From the cell containing the given text, extract its center point as [x, y] coordinate. 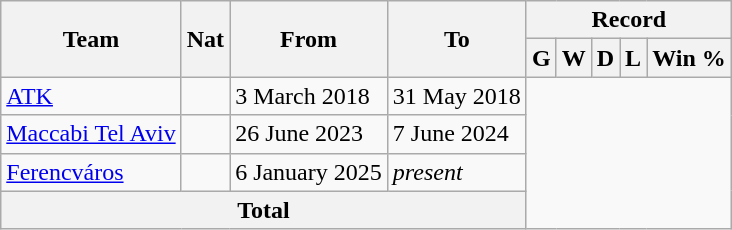
Nat [205, 39]
From [309, 39]
ATK [91, 96]
present [456, 172]
26 June 2023 [309, 134]
Record [628, 20]
Ferencváros [91, 172]
31 May 2018 [456, 96]
G [541, 58]
D [605, 58]
7 June 2024 [456, 134]
Maccabi Tel Aviv [91, 134]
6 January 2025 [309, 172]
Team [91, 39]
Total [264, 210]
To [456, 39]
W [574, 58]
3 March 2018 [309, 96]
Win % [690, 58]
L [634, 58]
